From the cell containing the given text, extract its center point as [x, y] coordinate. 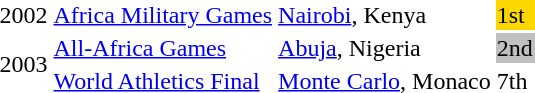
Nairobi, Kenya [385, 15]
All-Africa Games [163, 48]
1st [514, 15]
2nd [514, 48]
Abuja, Nigeria [385, 48]
Africa Military Games [163, 15]
